Search for the cell housing the specified text and yield its [x, y] center coordinate. 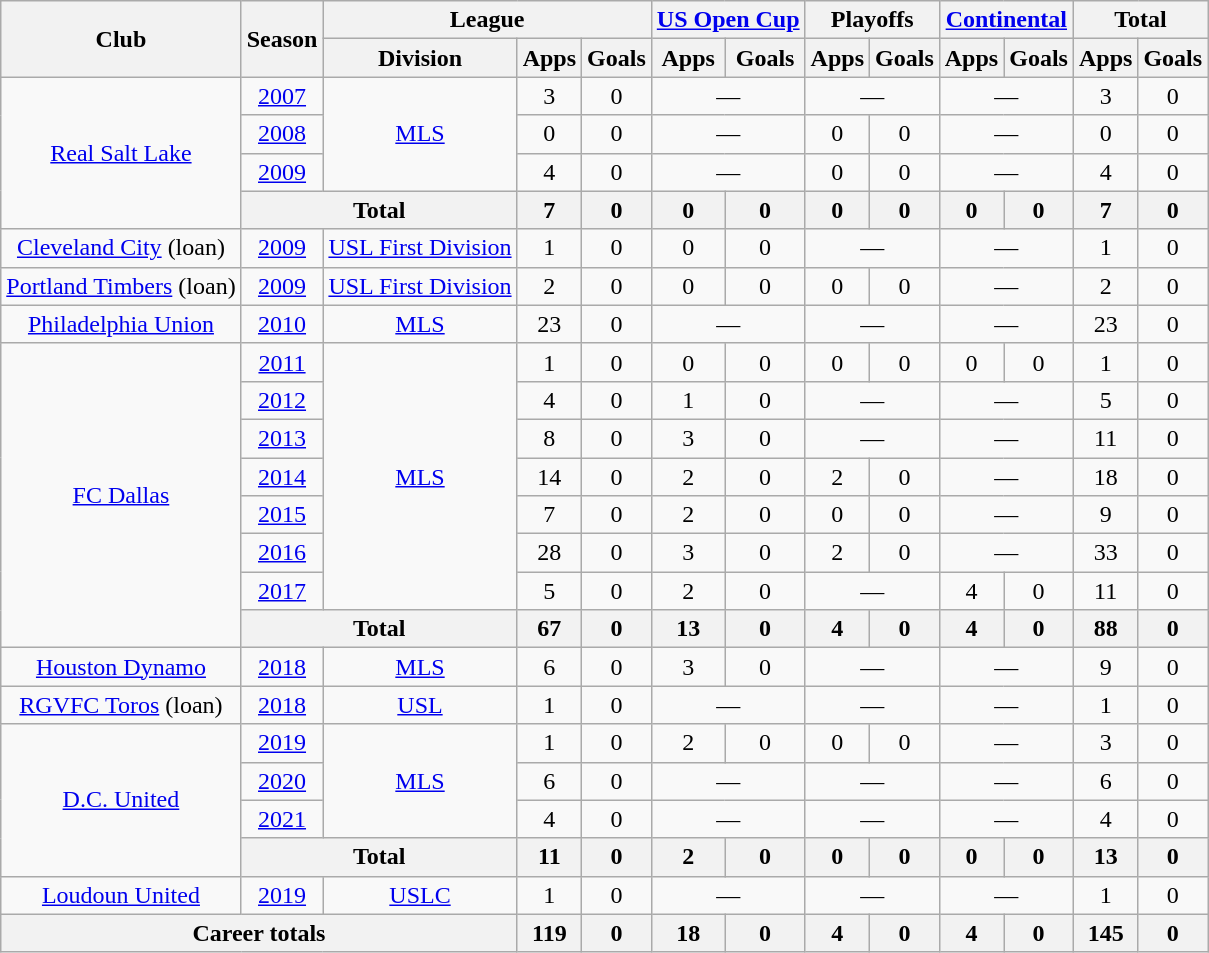
Philadelphia Union [121, 324]
Loudoun United [121, 895]
145 [1105, 933]
2016 [282, 553]
2013 [282, 438]
FC Dallas [121, 495]
USLC [420, 895]
28 [549, 553]
Portland Timbers (loan) [121, 286]
USL [420, 705]
2017 [282, 591]
33 [1105, 553]
US Open Cup [728, 20]
Playoffs [872, 20]
Season [282, 39]
League [487, 20]
8 [549, 438]
2015 [282, 515]
88 [1105, 629]
2021 [282, 819]
Career totals [259, 933]
Cleveland City (loan) [121, 248]
2020 [282, 781]
Houston Dynamo [121, 667]
14 [549, 477]
2012 [282, 400]
67 [549, 629]
2008 [282, 134]
119 [549, 933]
D.C. United [121, 800]
Real Salt Lake [121, 153]
2010 [282, 324]
2011 [282, 362]
RGVFC Toros (loan) [121, 705]
Continental [1006, 20]
Division [420, 58]
Club [121, 39]
2014 [282, 477]
2007 [282, 96]
